Provide the [X, Y] coordinate of the cell's center where the given text is located.  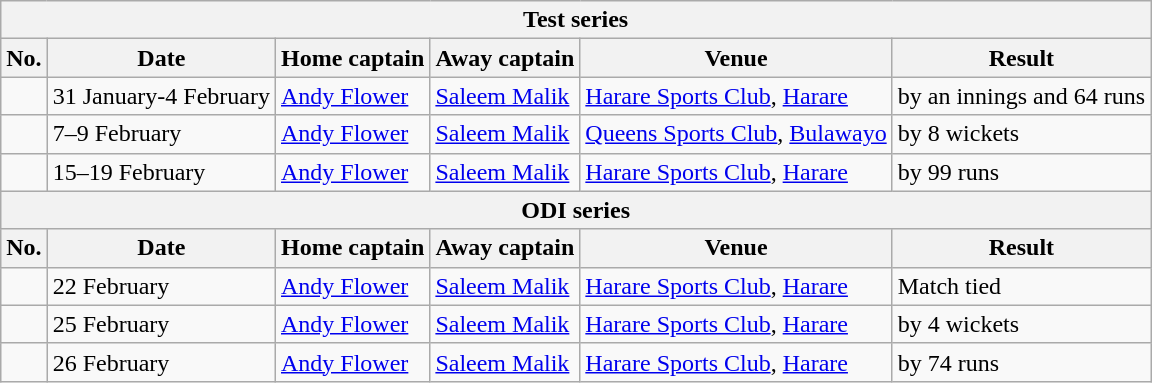
by an innings and 64 runs [1021, 96]
7–9 February [161, 134]
by 8 wickets [1021, 134]
by 74 runs [1021, 362]
15–19 February [161, 172]
22 February [161, 286]
26 February [161, 362]
Queens Sports Club, Bulawayo [736, 134]
Test series [576, 20]
by 4 wickets [1021, 324]
ODI series [576, 210]
31 January-4 February [161, 96]
Match tied [1021, 286]
25 February [161, 324]
by 99 runs [1021, 172]
